Determine the [x, y] coordinate at the center of the cell enclosing the given text.  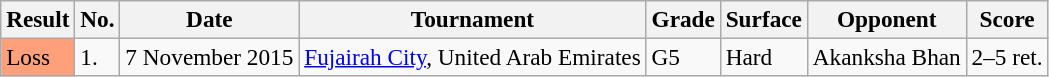
Surface [764, 19]
Tournament [472, 19]
No. [98, 19]
Result [38, 19]
2–5 ret. [1007, 57]
7 November 2015 [210, 57]
1. [98, 57]
Hard [764, 57]
Score [1007, 19]
Fujairah City, United Arab Emirates [472, 57]
G5 [683, 57]
Opponent [886, 19]
Akanksha Bhan [886, 57]
Date [210, 19]
Loss [38, 57]
Grade [683, 19]
